Find where the given text appears and provide that cell's center as [X, Y] coordinate. 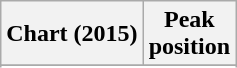
Peakposition [189, 34]
Chart (2015) [72, 34]
